Scan for the cell matching the given text and deliver its [X, Y] coordinate at center. 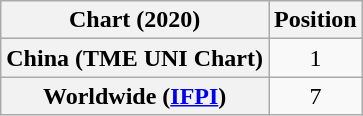
Worldwide (IFPI) [135, 96]
China (TME UNI Chart) [135, 58]
1 [315, 58]
7 [315, 96]
Chart (2020) [135, 20]
Position [315, 20]
